Scan for the cell matching the given text and deliver its (X, Y) coordinate at center. 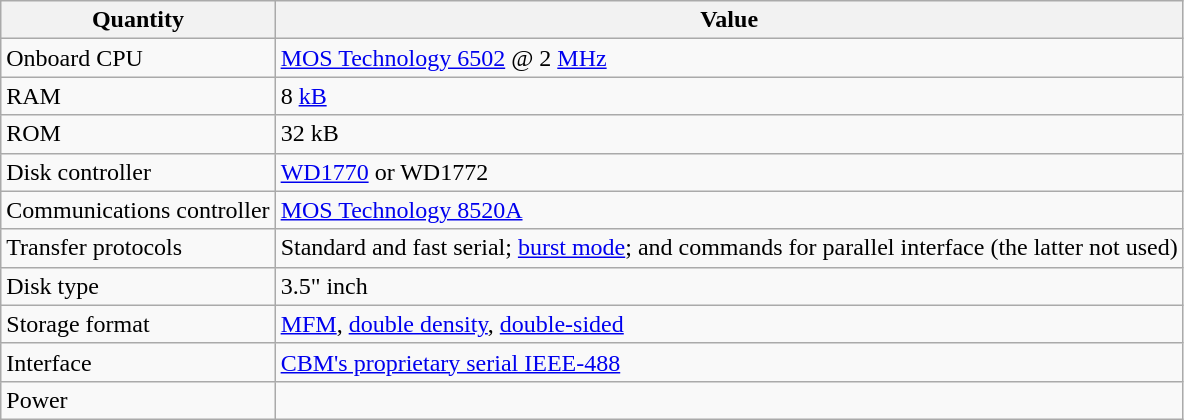
Transfer protocols (138, 248)
Interface (138, 362)
Disk controller (138, 172)
Power (138, 400)
RAM (138, 96)
Value (729, 20)
Standard and fast serial; burst mode; and commands for parallel interface (the latter not used) (729, 248)
Onboard CPU (138, 58)
Communications controller (138, 210)
8 kB (729, 96)
ROM (138, 134)
CBM's proprietary serial IEEE-488 (729, 362)
MFM, double density, double-sided (729, 324)
32 kB (729, 134)
MOS Technology 8520A (729, 210)
Quantity (138, 20)
Storage format (138, 324)
MOS Technology 6502 @ 2 MHz (729, 58)
WD1770 or WD1772 (729, 172)
Disk type (138, 286)
3.5" inch (729, 286)
